Detect which cell encompasses the target text, then output its (x, y) center coordinate. 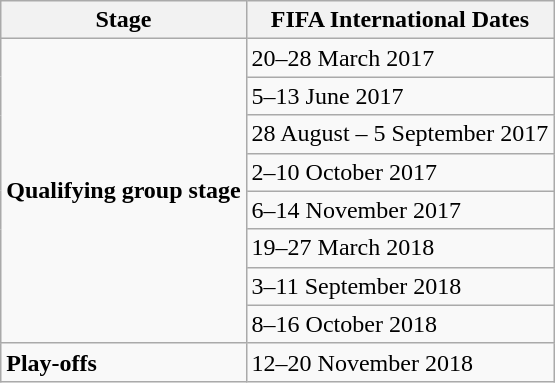
19–27 March 2018 (400, 248)
3–11 September 2018 (400, 286)
12–20 November 2018 (400, 362)
FIFA International Dates (400, 20)
Qualifying group stage (124, 191)
6–14 November 2017 (400, 210)
2–10 October 2017 (400, 172)
28 August – 5 September 2017 (400, 134)
Stage (124, 20)
8–16 October 2018 (400, 324)
Play-offs (124, 362)
20–28 March 2017 (400, 58)
5–13 June 2017 (400, 96)
